Provide the [x, y] coordinate of the cell's center where the given text is located.  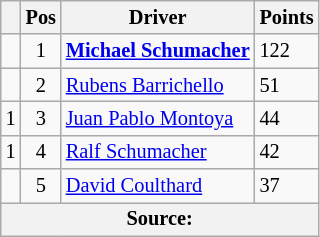
122 [287, 51]
2 [41, 85]
Michael Schumacher [158, 51]
3 [41, 118]
Juan Pablo Montoya [158, 118]
Ralf Schumacher [158, 152]
Points [287, 17]
44 [287, 118]
Rubens Barrichello [158, 85]
Source: [160, 219]
5 [41, 186]
51 [287, 85]
Pos [41, 17]
Driver [158, 17]
4 [41, 152]
David Coulthard [158, 186]
37 [287, 186]
42 [287, 152]
